Find where the given text appears and provide that cell's center as [x, y] coordinate. 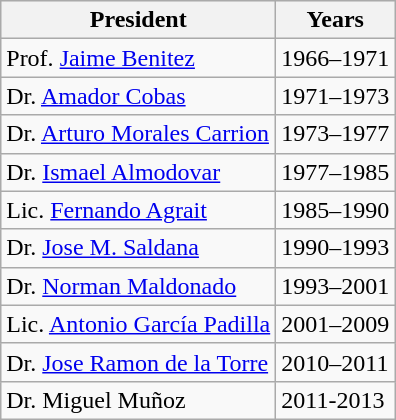
Prof. Jaime Benitez [138, 58]
Dr. Jose M. Saldana [138, 248]
1993–2001 [336, 286]
Lic. Fernando Agrait [138, 210]
Dr. Amador Cobas [138, 96]
2001–2009 [336, 324]
Lic. Antonio García Padilla [138, 324]
Years [336, 20]
2010–2011 [336, 362]
Dr. Arturo Morales Carrion [138, 134]
1973–1977 [336, 134]
Dr. Miguel Muñoz [138, 400]
2011-2013 [336, 400]
1985–1990 [336, 210]
1977–1985 [336, 172]
President [138, 20]
Dr. Ismael Almodovar [138, 172]
1971–1973 [336, 96]
1966–1971 [336, 58]
Dr. Jose Ramon de la Torre [138, 362]
Dr. Norman Maldonado [138, 286]
1990–1993 [336, 248]
